Provide the [X, Y] coordinate of the cell's center where the given text is located.  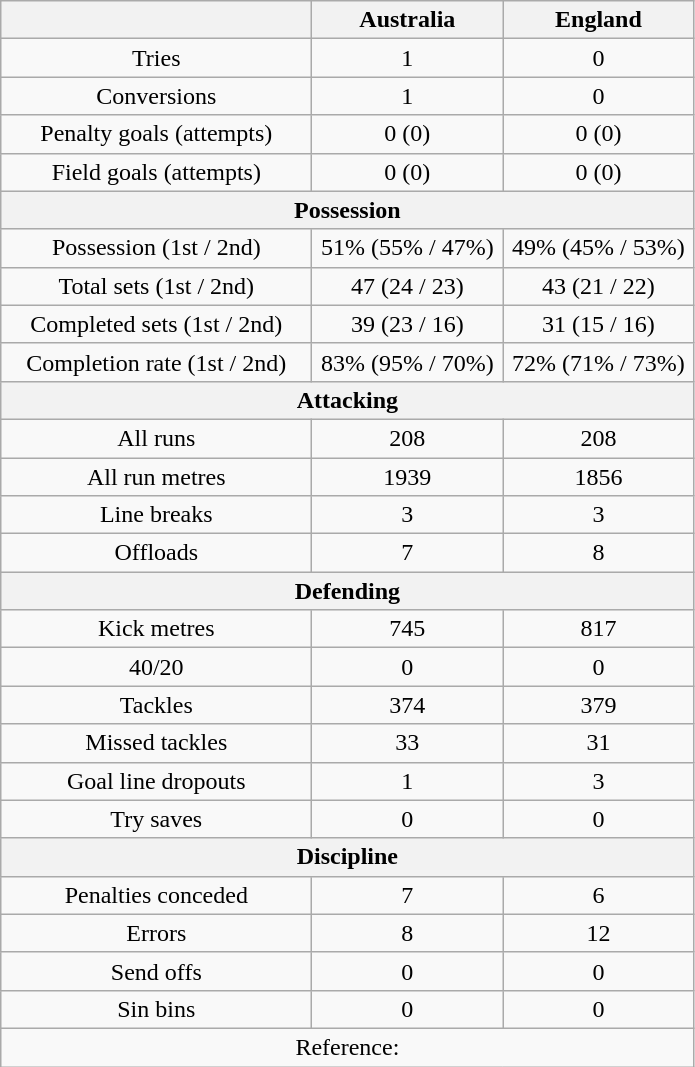
51% (55% / 47%) [408, 248]
Total sets (1st / 2nd) [156, 286]
Attacking [348, 400]
Send offs [156, 971]
Errors [156, 933]
Reference: [348, 1047]
Penalties conceded [156, 895]
Kick metres [156, 629]
Sin bins [156, 1009]
Tackles [156, 705]
Penalty goals (attempts) [156, 134]
72% (71% / 73%) [598, 362]
Defending [348, 591]
Completion rate (1st / 2nd) [156, 362]
Goal line dropouts [156, 781]
Possession (1st / 2nd) [156, 248]
All runs [156, 438]
40/20 [156, 667]
12 [598, 933]
Missed tackles [156, 743]
817 [598, 629]
43 (21 / 22) [598, 286]
Line breaks [156, 515]
Field goals (attempts) [156, 172]
1856 [598, 477]
49% (45% / 53%) [598, 248]
1939 [408, 477]
83% (95% / 70%) [408, 362]
Try saves [156, 819]
47 (24 / 23) [408, 286]
England [598, 20]
Discipline [348, 857]
Completed sets (1st / 2nd) [156, 324]
Tries [156, 58]
374 [408, 705]
Australia [408, 20]
379 [598, 705]
31 [598, 743]
Offloads [156, 553]
33 [408, 743]
31 (15 / 16) [598, 324]
745 [408, 629]
39 (23 / 16) [408, 324]
6 [598, 895]
Conversions [156, 96]
Possession [348, 210]
All run metres [156, 477]
